Extract the [X, Y] coordinate from the center of the cell holding the provided text.  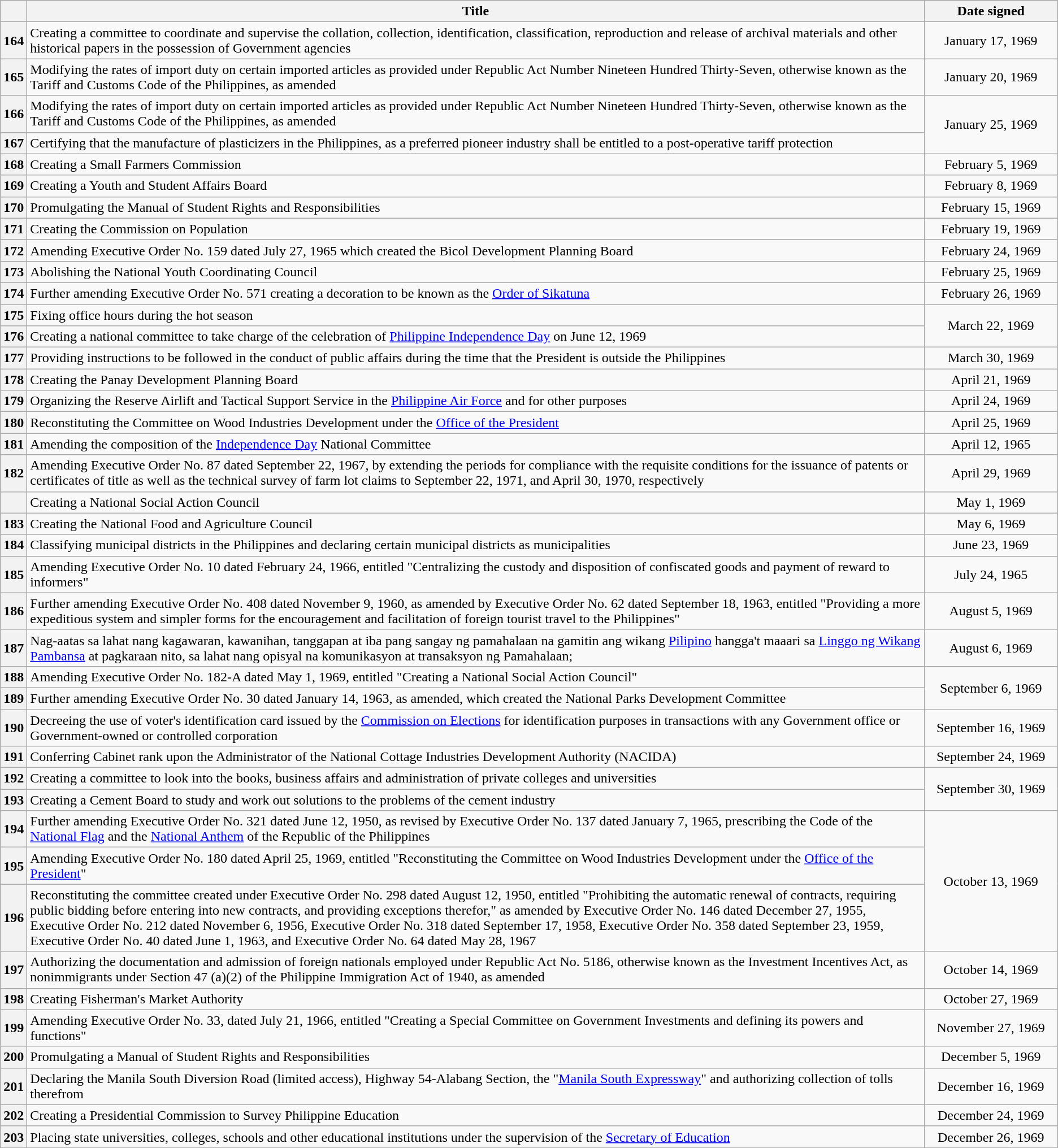
183 [14, 524]
184 [14, 545]
192 [14, 779]
December 16, 1969 [991, 1086]
176 [14, 337]
194 [14, 829]
166 [14, 114]
Abolishing the National Youth Coordinating Council [476, 272]
Date signed [991, 11]
200 [14, 1057]
June 23, 1969 [991, 545]
193 [14, 800]
Title [476, 11]
175 [14, 315]
172 [14, 250]
Amending Executive Order No. 159 dated July 27, 1965 which created the Bicol Development Planning Board [476, 250]
November 27, 1969 [991, 1028]
179 [14, 401]
Further amending Executive Order No. 30 dated January 14, 1963, as amended, which created the National Parks Development Committee [476, 698]
197 [14, 969]
April 29, 1969 [991, 473]
September 30, 1969 [991, 789]
Creating a Youth and Student Affairs Board [476, 186]
July 24, 1965 [991, 574]
203 [14, 1137]
Further amending Executive Order No. 571 creating a decoration to be known as the Order of Sikatuna [476, 293]
December 24, 1969 [991, 1115]
October 13, 1969 [991, 881]
October 14, 1969 [991, 969]
Creating the National Food and Agriculture Council [476, 524]
191 [14, 757]
185 [14, 574]
April 25, 1969 [991, 423]
February 19, 1969 [991, 229]
December 5, 1969 [991, 1057]
177 [14, 358]
Reconstituting the Committee on Wood Industries Development under the Office of the President [476, 423]
Providing instructions to be followed in the conduct of public affairs during the time that the President is outside the Philippines [476, 358]
February 25, 1969 [991, 272]
Creating a National Social Action Council [476, 502]
Creating a Small Farmers Commission [476, 164]
Placing state universities, colleges, schools and other educational institutions under the supervision of the Secretary of Education [476, 1137]
April 24, 1969 [991, 401]
198 [14, 999]
Promulgating a Manual of Student Rights and Responsibilities [476, 1057]
August 5, 1969 [991, 611]
196 [14, 917]
February 15, 1969 [991, 207]
Creating a Presidential Commission to Survey Philippine Education [476, 1115]
Creating the Panay Development Planning Board [476, 380]
173 [14, 272]
187 [14, 647]
February 26, 1969 [991, 293]
Amending Executive Order No. 182-A dated May 1, 1969, entitled "Creating a National Social Action Council" [476, 677]
164 [14, 41]
January 20, 1969 [991, 77]
January 25, 1969 [991, 124]
March 22, 1969 [991, 325]
Creating a Cement Board to study and work out solutions to the problems of the cement industry [476, 800]
174 [14, 293]
Amending the composition of the Independence Day National Committee [476, 444]
Classifying municipal districts in the Philippines and declaring certain municipal districts as municipalities [476, 545]
February 24, 1969 [991, 250]
October 27, 1969 [991, 999]
March 30, 1969 [991, 358]
May 6, 1969 [991, 524]
May 1, 1969 [991, 502]
February 5, 1969 [991, 164]
August 6, 1969 [991, 647]
September 6, 1969 [991, 688]
168 [14, 164]
202 [14, 1115]
April 21, 1969 [991, 380]
170 [14, 207]
180 [14, 423]
Promulgating the Manual of Student Rights and Responsibilities [476, 207]
September 16, 1969 [991, 728]
171 [14, 229]
December 26, 1969 [991, 1137]
188 [14, 677]
189 [14, 698]
February 8, 1969 [991, 186]
Creating the Commission on Population [476, 229]
167 [14, 143]
April 12, 1965 [991, 444]
Fixing office hours during the hot season [476, 315]
Organizing the Reserve Airlift and Tactical Support Service in the Philippine Air Force and for other purposes [476, 401]
169 [14, 186]
178 [14, 380]
195 [14, 866]
January 17, 1969 [991, 41]
Creating Fisherman's Market Authority [476, 999]
199 [14, 1028]
Creating a national committee to take charge of the celebration of Philippine Independence Day on June 12, 1969 [476, 337]
Conferring Cabinet rank upon the Administrator of the National Cottage Industries Development Authority (NACIDA) [476, 757]
182 [14, 473]
201 [14, 1086]
186 [14, 611]
September 24, 1969 [991, 757]
165 [14, 77]
181 [14, 444]
Creating a committee to look into the books, business affairs and administration of private colleges and universities [476, 779]
190 [14, 728]
